Return [X, Y] of the center of cell containing provided text 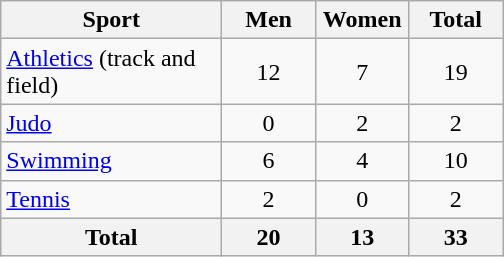
12 [269, 72]
Tennis [112, 199]
Sport [112, 20]
Swimming [112, 161]
33 [456, 237]
4 [362, 161]
Judo [112, 123]
7 [362, 72]
Athletics (track and field) [112, 72]
6 [269, 161]
Men [269, 20]
13 [362, 237]
20 [269, 237]
Women [362, 20]
10 [456, 161]
19 [456, 72]
